Pinpoint the cell where the given text exists, returning its (x, y) midpoint coordinate. 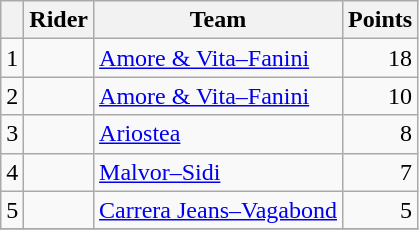
4 (12, 172)
Ariostea (218, 134)
2 (12, 96)
Team (218, 20)
10 (380, 96)
3 (12, 134)
8 (380, 134)
Carrera Jeans–Vagabond (218, 210)
Rider (59, 20)
18 (380, 58)
Points (380, 20)
7 (380, 172)
Malvor–Sidi (218, 172)
1 (12, 58)
